Pinpoint the cell where the given text exists, returning its (x, y) midpoint coordinate. 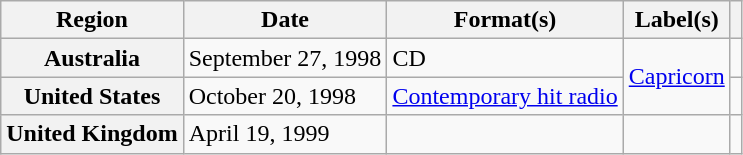
Format(s) (505, 20)
Capricorn (676, 77)
September 27, 1998 (285, 58)
Contemporary hit radio (505, 96)
Australia (92, 58)
Label(s) (676, 20)
CD (505, 58)
United Kingdom (92, 134)
April 19, 1999 (285, 134)
Date (285, 20)
Region (92, 20)
October 20, 1998 (285, 96)
United States (92, 96)
